Determine the [x, y] coordinate at the center of the cell enclosing the given text.  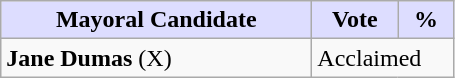
Acclaimed [383, 58]
Jane Dumas (X) [156, 58]
Mayoral Candidate [156, 20]
Vote [355, 20]
% [426, 20]
